From the cell containing the given text, extract its center point as (X, Y) coordinate. 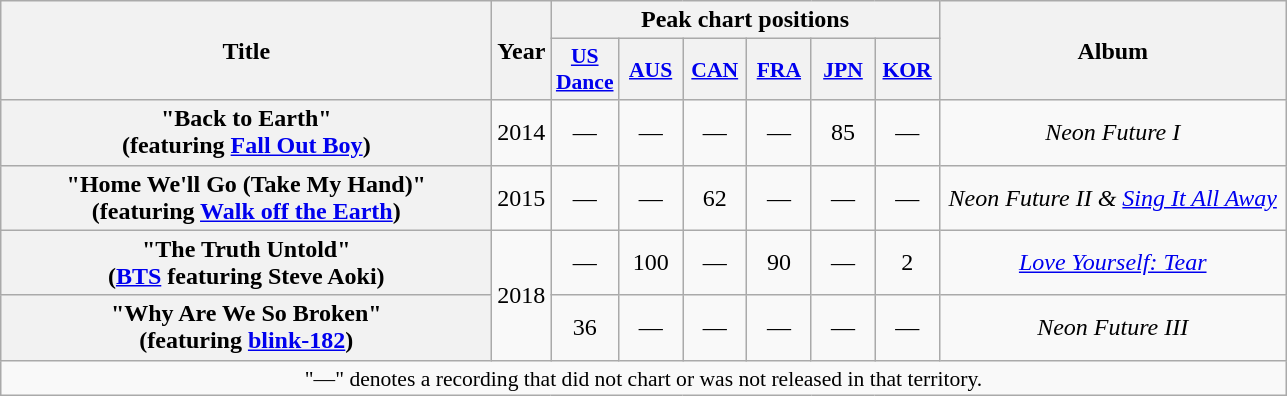
USDance (585, 70)
2018 (522, 295)
JPN (843, 70)
CAN (715, 70)
2014 (522, 132)
"Home We'll Go (Take My Hand)"(featuring Walk off the Earth) (246, 198)
Peak chart positions (745, 20)
Album (1112, 50)
Love Yourself: Tear (1112, 262)
Neon Future III (1112, 328)
FRA (779, 70)
36 (585, 328)
Neon Future I (1112, 132)
Neon Future II & Sing It All Away (1112, 198)
"—" denotes a recording that did not chart or was not released in that territory. (644, 378)
"Why Are We So Broken"(featuring blink-182) (246, 328)
85 (843, 132)
AUS (651, 70)
Title (246, 50)
2015 (522, 198)
2 (907, 262)
100 (651, 262)
"The Truth Untold"(BTS featuring Steve Aoki) (246, 262)
"Back to Earth"(featuring Fall Out Boy) (246, 132)
90 (779, 262)
KOR (907, 70)
Year (522, 50)
62 (715, 198)
